Pinpoint the cell where the given text exists, returning its (x, y) midpoint coordinate. 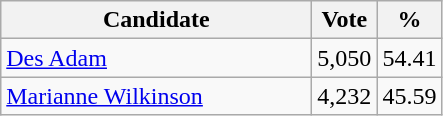
Candidate (156, 20)
45.59 (410, 96)
Marianne Wilkinson (156, 96)
4,232 (344, 96)
Des Adam (156, 58)
54.41 (410, 58)
% (410, 20)
Vote (344, 20)
5,050 (344, 58)
